Return [x, y] of the center of cell containing provided text 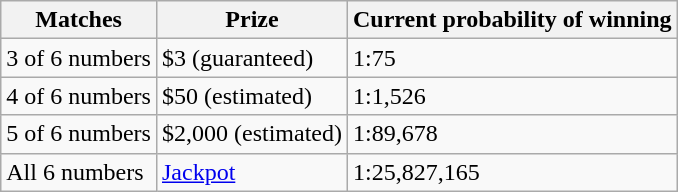
1:75 [512, 58]
1:89,678 [512, 134]
4 of 6 numbers [79, 96]
Matches [79, 20]
1:1,526 [512, 96]
5 of 6 numbers [79, 134]
1:25,827,165 [512, 172]
Current probability of winning [512, 20]
$2,000 (estimated) [252, 134]
$50 (estimated) [252, 96]
$3 (guaranteed) [252, 58]
3 of 6 numbers [79, 58]
All 6 numbers [79, 172]
Jackpot [252, 172]
Prize [252, 20]
